Detect which cell encompasses the target text, then output its [x, y] center coordinate. 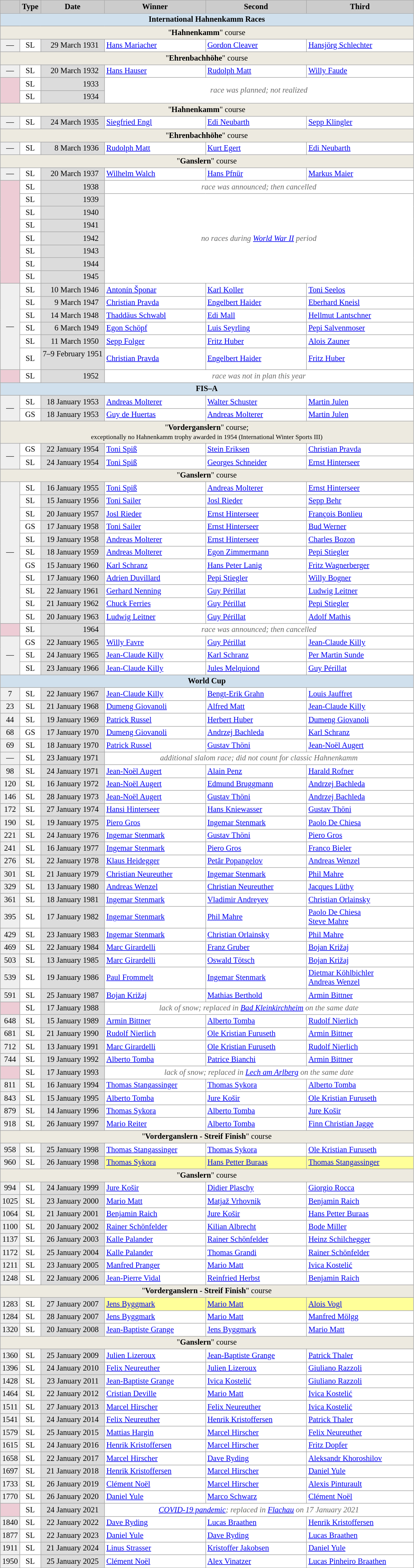
Bud Werner [360, 527]
race was planned; not realized [259, 90]
Manfred Mölgg [360, 1317]
Markus Maier [360, 174]
25 January 1998 [72, 1150]
1025 [10, 1201]
Gordon Cleaver [256, 45]
20 January 1963 [72, 617]
16 January 1955 [72, 488]
Manfred Pranger [155, 1265]
Kilian Albrecht [256, 1227]
Patrice Bianchi [256, 1060]
24 March 1935 [72, 122]
Fritz Wagnerberger [360, 565]
Third [360, 6]
22 January 2006 [72, 1278]
29 March 1931 [72, 45]
744 [10, 1060]
24 January 1971 [72, 771]
Guy de Huertas [155, 415]
Willy Faude [360, 71]
1360 [10, 1355]
1615 [10, 1445]
27 January 1974 [72, 810]
15 January 1995 [72, 1098]
26 January 2019 [72, 1484]
7–9 February 1951 [72, 359]
Sepp Folger [155, 341]
1464 [10, 1394]
Matjaž Vrhovnik [256, 1201]
23 January 2011 [72, 1381]
Paolo De Chiesa Steve Mahre [360, 917]
Thaddäus Schwabl [155, 315]
Sepp Behr [360, 501]
22 January 1984 [72, 948]
Dietmar Köhlbichler Andreas Wenzel [360, 978]
24 January 2016 [72, 1445]
Heinz Schilchegger [360, 1239]
27 January 2007 [72, 1304]
Edmund Bruggmann [256, 784]
Second [256, 6]
994 [10, 1188]
14 March 1948 [72, 315]
Hans Pfnür [256, 174]
22 January 1961 [72, 591]
301 [10, 874]
Bode Miller [360, 1227]
13 January 1985 [72, 960]
20 January 2008 [72, 1330]
1248 [10, 1278]
429 [10, 935]
21 January 2024 [72, 1548]
19 January 1958 [72, 539]
Date [72, 6]
329 [10, 887]
22 January 2012 [72, 1394]
Kristoffer Jakobsen [256, 1548]
25 January 2015 [72, 1433]
1934 [72, 97]
Wilhelm Walch [155, 174]
68 [10, 733]
1137 [10, 1239]
26 January 1997 [72, 1124]
14 January 1996 [72, 1111]
Hans Hauser [155, 71]
17 January 1958 [72, 527]
Mathias Berthold [256, 995]
172 [10, 810]
Mario Reiter [155, 1124]
21 January 2001 [72, 1214]
Egon Zimmermann [256, 552]
Charles Bozon [360, 539]
22 January 1954 [72, 449]
44 [10, 720]
19 January 1986 [72, 978]
7 [10, 694]
712 [10, 1047]
no races during World War II period [259, 238]
Herbert Huber [256, 720]
25 January 2004 [72, 1252]
22 January 1978 [72, 861]
22 January 2022 [72, 1523]
591 [10, 995]
Marco Schwarz [256, 1497]
1541 [10, 1420]
Jean-Pierre Vidal [155, 1278]
24 January 2010 [72, 1368]
16 January 1977 [72, 848]
Franco Bieler [360, 848]
17 January 1960 [72, 578]
Chuck Ferries [155, 604]
Finn Christian Jagge [360, 1124]
Hans Kniewasser [256, 810]
23 January 1971 [72, 758]
Hellmut Lantschner [360, 315]
Linus Strasser [155, 1548]
Cristian Deville [155, 1394]
17 January 1988 [72, 1008]
395 [10, 917]
1942 [72, 238]
843 [10, 1098]
98 [10, 771]
24 January 1999 [72, 1188]
Stein Eriksen [256, 449]
Fritz Dopfer [360, 1445]
26 January 2003 [72, 1239]
11 March 1950 [72, 341]
24 January 1976 [72, 835]
Gerhard Nenning [155, 591]
879 [10, 1111]
Eberhard Kneisl [360, 303]
25 January 1987 [72, 995]
25 January 2025 [72, 1561]
22 January 2017 [72, 1458]
Alois Zauner [360, 341]
1943 [72, 251]
1770 [10, 1497]
Georges Schneider [256, 462]
19 January 1992 [72, 1060]
lack of snow; replaced in Lech am Arlberg on the same date [259, 1072]
24 January 1965 [72, 655]
lack of snow; replaced in Bad Kleinkirchheim on the same date [259, 1008]
Paul Frommelt [155, 978]
22 January 1967 [72, 694]
21 January 1979 [72, 874]
Vladimir Andreyev [256, 900]
1911 [10, 1548]
24 January 1954 [72, 462]
1933 [72, 84]
World Cup [207, 681]
361 [10, 900]
1941 [72, 225]
Franz Gruber [256, 948]
22 January 2023 [72, 1536]
Luis Seyrling [256, 328]
120 [10, 784]
Adrien Duvillard [155, 578]
1939 [72, 200]
Sepp Klingler [360, 122]
additional slalom race; did not count for classic Hahnenkamm [259, 758]
1944 [72, 264]
15 January 1960 [72, 565]
1428 [10, 1381]
17 January 1982 [72, 917]
20 January 2002 [72, 1227]
23 January 2000 [72, 1201]
28 January 2007 [72, 1317]
Karl Koller [256, 290]
Giorgio Rocca [360, 1188]
15 January 1989 [72, 1021]
Alain Penz [256, 771]
Paolo De Chiesa [360, 822]
21 January 1968 [72, 707]
1945 [72, 277]
18 January 1959 [72, 552]
503 [10, 960]
Hansjörg Schlechter [360, 45]
146 [10, 797]
17 January 1993 [72, 1072]
20 March 1937 [72, 174]
Petăr Popangelov [256, 861]
20 March 1932 [72, 71]
190 [10, 822]
13 January 1980 [72, 887]
Alexis Pinturault [360, 1484]
race was not in plan this year [259, 376]
21 January 1990 [72, 1034]
1658 [10, 1458]
1211 [10, 1265]
"Vorderganslern" course;exceptionally no Hahnenkamm trophy awarded in 1954 (International Winter Sports III) [207, 432]
Willy Favre [155, 642]
21 January 1962 [72, 604]
1950 [10, 1561]
Adolf Mathis [360, 617]
918 [10, 1124]
18 January 1970 [72, 745]
François Bonlieu [360, 514]
15 January 1956 [72, 501]
10 March 1946 [72, 290]
Per Martin Sunde [360, 655]
1938 [72, 187]
26 January 2020 [72, 1497]
24 January 2021 [72, 1510]
1064 [10, 1214]
22 January 1965 [72, 642]
19 January 1975 [72, 822]
Toni Seelos [360, 290]
18 January 1981 [72, 900]
Siegfried Engl [155, 122]
21 January 2018 [72, 1471]
1283 [10, 1304]
Thomas Grandi [256, 1252]
Jacques Lüthy [360, 887]
Walter Schuster [256, 402]
13 January 1991 [72, 1047]
23 [10, 707]
Kurt Egert [256, 148]
681 [10, 1034]
69 [10, 745]
International Hahnenkamm Races [207, 19]
1172 [10, 1252]
1511 [10, 1407]
19 January 1969 [72, 720]
1733 [10, 1484]
Alois Vogl [360, 1304]
26 January 1998 [72, 1162]
Jules Melquiond [256, 668]
Louis Jauffret [360, 694]
Didier Plaschy [256, 1188]
1952 [72, 376]
1697 [10, 1471]
Willy Bogner [360, 578]
Hans Peter Lanig [256, 565]
241 [10, 848]
Mattias Hargin [155, 1433]
648 [10, 1021]
276 [10, 861]
1840 [10, 1523]
1100 [10, 1227]
COVID-19 pandemic; replaced in Flachau on 17 January 2021 [259, 1510]
24 January 2014 [72, 1420]
17 January 1970 [72, 733]
958 [10, 1150]
6 March 1949 [72, 328]
Reinfried Herbst [256, 1278]
25 January 2009 [72, 1355]
23 January 1966 [72, 668]
Winner [155, 6]
FIS–A [207, 389]
16 January 1994 [72, 1085]
20 January 1957 [72, 514]
1320 [10, 1330]
Antonín Šponar [155, 290]
8 March 1936 [72, 148]
Edi Mall [256, 315]
1877 [10, 1536]
Hans Mariacher [155, 45]
1940 [72, 212]
Bengt-Erik Grahn [256, 694]
Alex Vinatzer [256, 1561]
27 January 2013 [72, 1407]
1964 [72, 630]
16 January 1972 [72, 784]
Lucas Pinheiro Braathen [360, 1561]
Pepi Salvenmoser [360, 328]
1284 [10, 1317]
1396 [10, 1368]
539 [10, 978]
Type [31, 6]
469 [10, 948]
221 [10, 835]
811 [10, 1085]
Alfred Matt [256, 707]
23 January 1983 [72, 935]
1579 [10, 1433]
Egon Schöpf [155, 328]
Harald Rofner [360, 771]
28 January 1973 [72, 797]
Oswald Tötsch [256, 960]
Hansi Hinterseer [155, 810]
9 March 1947 [72, 303]
Aleksandr Khoroshilov [360, 1458]
Klaus Heidegger [155, 861]
23 January 2005 [72, 1265]
960 [10, 1162]
